Find where the given text appears and provide that cell's center as (x, y) coordinate. 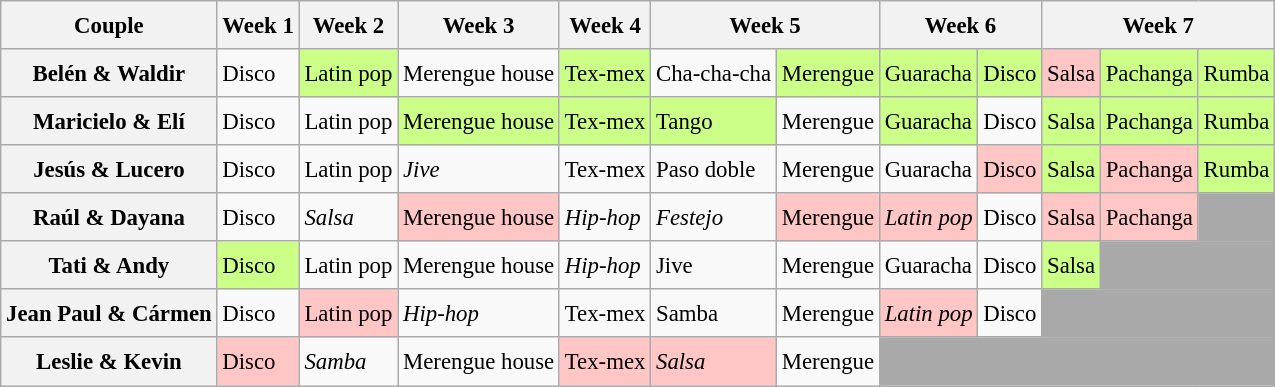
Festejo (714, 217)
Jean Paul & Cármen (109, 314)
Week 1 (258, 25)
Week 3 (479, 25)
Leslie & Kevin (109, 362)
Cha-cha-cha (714, 73)
Week 7 (1158, 25)
Jesús & Lucero (109, 169)
Week 4 (604, 25)
Tango (714, 121)
Week 2 (348, 25)
Paso doble (714, 169)
Raúl & Dayana (109, 217)
Belén & Waldir (109, 73)
Week 6 (960, 25)
Week 5 (766, 25)
Tati & Andy (109, 265)
Couple (109, 25)
Maricielo & Elí (109, 121)
